Search for the cell housing the specified text and yield its (X, Y) center coordinate. 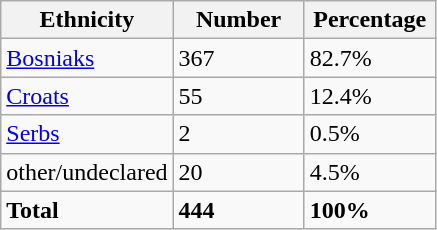
100% (370, 210)
12.4% (370, 96)
Number (238, 20)
Bosniaks (87, 58)
Croats (87, 96)
4.5% (370, 172)
Ethnicity (87, 20)
Serbs (87, 134)
0.5% (370, 134)
Total (87, 210)
82.7% (370, 58)
other/undeclared (87, 172)
2 (238, 134)
444 (238, 210)
55 (238, 96)
367 (238, 58)
Percentage (370, 20)
20 (238, 172)
